Identify which cell holds the provided text, then report its [X, Y] central coordinate. 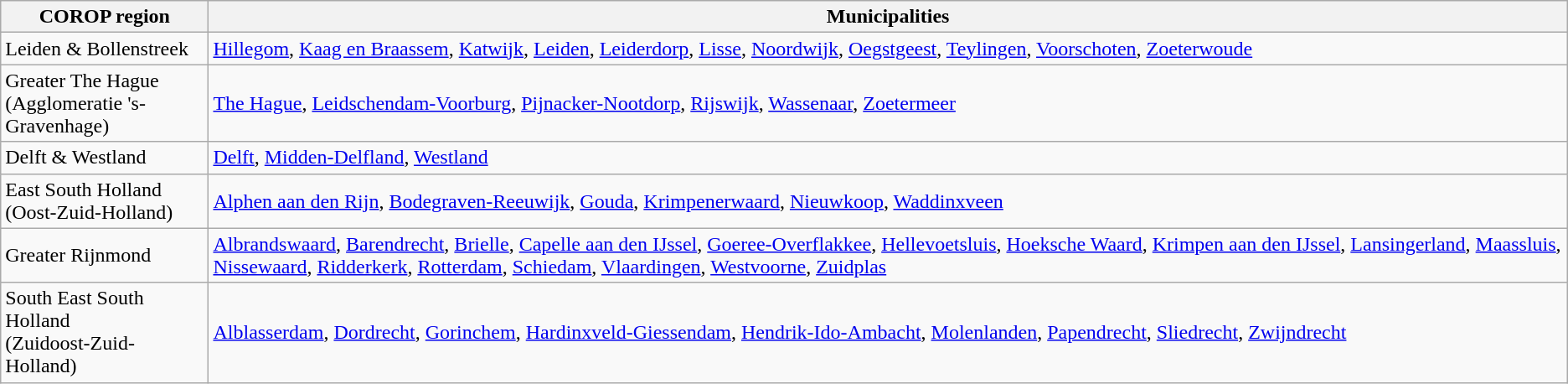
COROP region [105, 17]
Municipalities [888, 17]
Alphen aan den Rijn, Bodegraven-Reeuwijk, Gouda, Krimpenerwaard, Nieuwkoop, Waddinxveen [888, 201]
East South Holland(Oost-Zuid-Holland) [105, 201]
The Hague, Leidschendam-Voorburg, Pijnacker-Nootdorp, Rijswijk, Wassenaar, Zoetermeer [888, 103]
Hillegom, Kaag en Braassem, Katwijk, Leiden, Leiderdorp, Lisse, Noordwijk, Oegstgeest, Teylingen, Voorschoten, Zoeterwoude [888, 49]
Greater The Hague(Agglomeratie 's-Gravenhage) [105, 103]
Leiden & Bollenstreek [105, 49]
Alblasserdam, Dordrecht, Gorinchem, Hardinxveld-Giessendam, Hendrik-Ido-Ambacht, Molenlanden, Papendrecht, Sliedrecht, Zwijndrecht [888, 332]
Greater Rijnmond [105, 255]
Delft & Westland [105, 158]
Delft, Midden-Delfland, Westland [888, 158]
South East South Holland(Zuidoost-Zuid-Holland) [105, 332]
